Pinpoint the cell where the given text exists, returning its (x, y) midpoint coordinate. 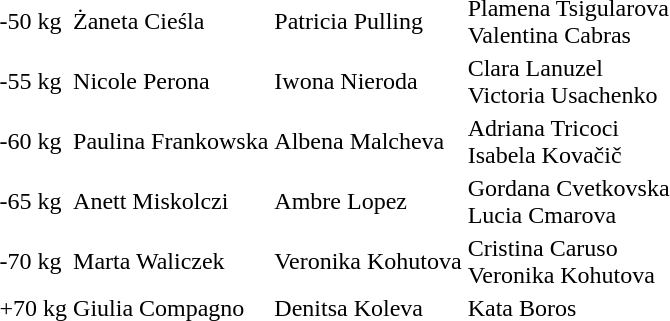
Albena Malcheva (368, 142)
Veronika Kohutova (368, 262)
Nicole Perona (171, 82)
Iwona Nieroda (368, 82)
Marta Waliczek (171, 262)
Ambre Lopez (368, 202)
Anett Miskolczi (171, 202)
Paulina Frankowska (171, 142)
